Capture the cell that displays the provided text and extract its [x, y] central coordinate. 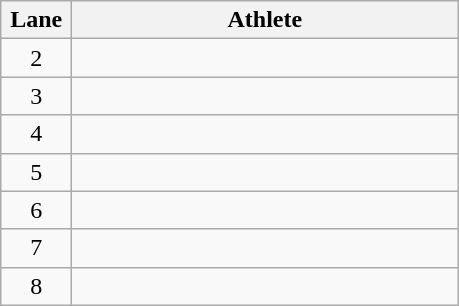
6 [36, 210]
Lane [36, 20]
5 [36, 172]
7 [36, 248]
Athlete [265, 20]
4 [36, 134]
3 [36, 96]
8 [36, 286]
2 [36, 58]
